From the cell containing the given text, extract its center point as (x, y) coordinate. 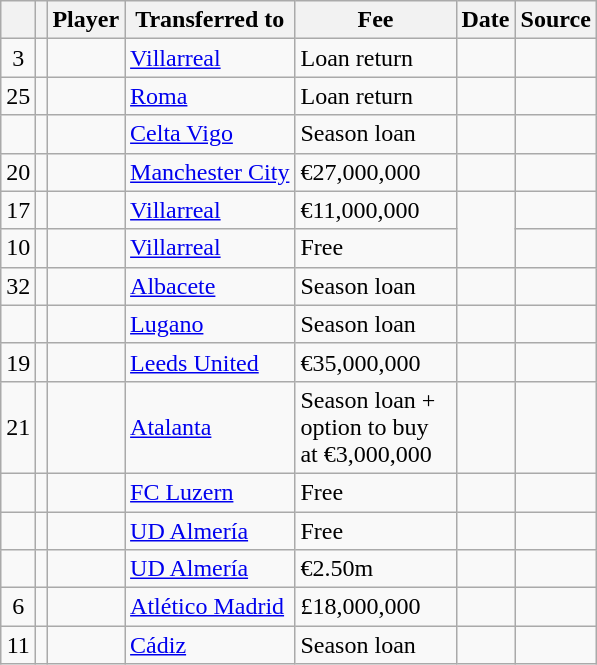
Roma (210, 96)
Cádiz (210, 645)
32 (18, 286)
21 (18, 427)
19 (18, 362)
€35,000,000 (376, 362)
20 (18, 172)
Season loan + option to buy at €3,000,000 (376, 427)
25 (18, 96)
Leeds United (210, 362)
Celta Vigo (210, 134)
6 (18, 607)
10 (18, 248)
Date (486, 20)
Transferred to (210, 20)
€2.50m (376, 569)
17 (18, 210)
Albacete (210, 286)
Manchester City (210, 172)
3 (18, 58)
Player (86, 20)
Atlético Madrid (210, 607)
£18,000,000 (376, 607)
11 (18, 645)
Atalanta (210, 427)
Fee (376, 20)
Lugano (210, 324)
Source (556, 20)
€11,000,000 (376, 210)
FC Luzern (210, 492)
€27,000,000 (376, 172)
